Provide the (x, y) coordinate of the cell's center where the given text is located.  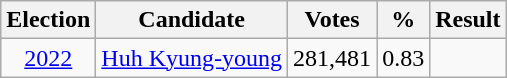
281,481 (332, 58)
Result (468, 20)
Election (48, 20)
2022 (48, 58)
Huh Kyung-young (192, 58)
0.83 (404, 58)
% (404, 20)
Votes (332, 20)
Candidate (192, 20)
